Detect which cell encompasses the target text, then output its [X, Y] center coordinate. 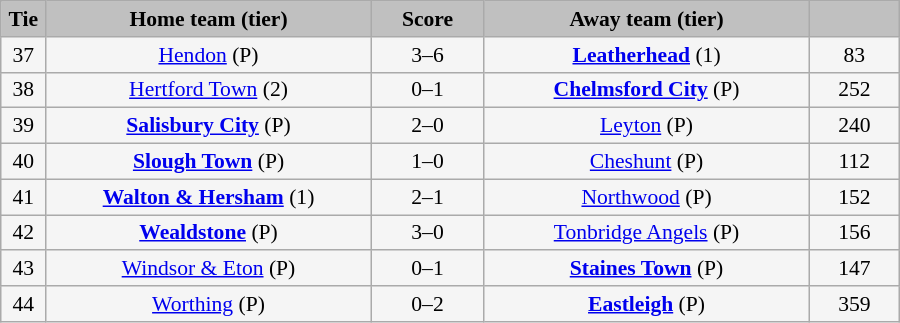
Tie [24, 19]
Chelmsford City (P) [647, 90]
Hertford Town (2) [209, 90]
Worthing (P) [209, 304]
44 [24, 304]
Score [427, 19]
240 [854, 126]
38 [24, 90]
112 [854, 162]
3–6 [427, 55]
Away team (tier) [647, 19]
Salisbury City (P) [209, 126]
Windsor & Eton (P) [209, 269]
Walton & Hersham (1) [209, 197]
42 [24, 233]
40 [24, 162]
252 [854, 90]
43 [24, 269]
2–0 [427, 126]
41 [24, 197]
Wealdstone (P) [209, 233]
Staines Town (P) [647, 269]
359 [854, 304]
2–1 [427, 197]
147 [854, 269]
37 [24, 55]
Leatherhead (1) [647, 55]
156 [854, 233]
39 [24, 126]
Tonbridge Angels (P) [647, 233]
Home team (tier) [209, 19]
0–2 [427, 304]
Eastleigh (P) [647, 304]
Hendon (P) [209, 55]
3–0 [427, 233]
Leyton (P) [647, 126]
152 [854, 197]
Cheshunt (P) [647, 162]
83 [854, 55]
1–0 [427, 162]
Slough Town (P) [209, 162]
Northwood (P) [647, 197]
